From the cell containing the given text, extract its center point as (x, y) coordinate. 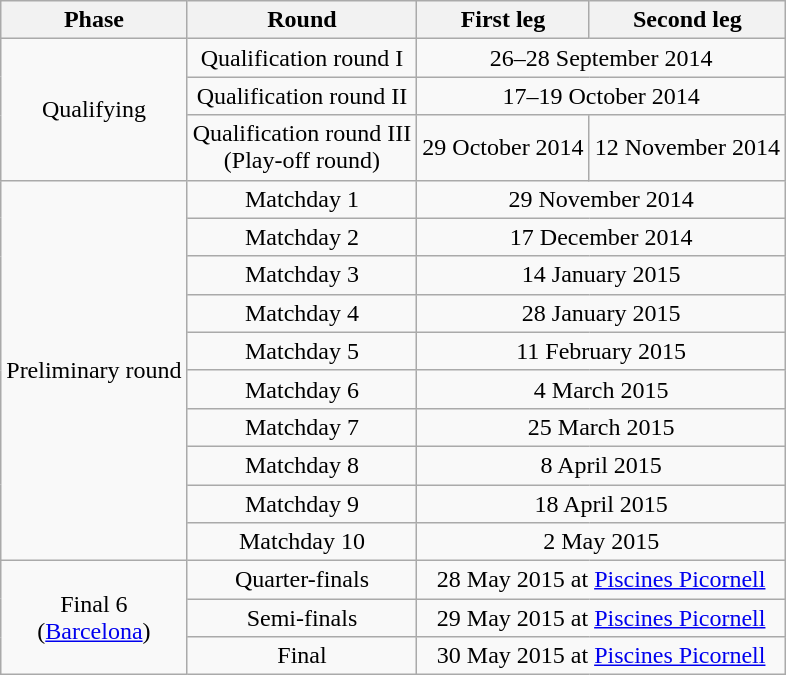
Matchday 8 (302, 465)
Qualification round III (Play-off round) (302, 148)
29 November 2014 (602, 199)
Matchday 1 (302, 199)
26–28 September 2014 (602, 58)
Matchday 7 (302, 427)
17 December 2014 (602, 237)
4 March 2015 (602, 389)
Qualification round II (302, 96)
Semi-finals (302, 618)
Matchday 3 (302, 275)
Preliminary round (94, 370)
Second leg (687, 20)
First leg (503, 20)
Final (302, 656)
Quarter-finals (302, 580)
30 May 2015 at Piscines Picornell (602, 656)
Round (302, 20)
17–19 October 2014 (602, 96)
Matchday 9 (302, 503)
Qualification round I (302, 58)
28 January 2015 (602, 313)
12 November 2014 (687, 148)
18 April 2015 (602, 503)
29 May 2015 at Piscines Picornell (602, 618)
2 May 2015 (602, 542)
Final 6(Barcelona) (94, 618)
Matchday 10 (302, 542)
29 October 2014 (503, 148)
25 March 2015 (602, 427)
Phase (94, 20)
Matchday 2 (302, 237)
11 February 2015 (602, 351)
Matchday 6 (302, 389)
14 January 2015 (602, 275)
Qualifying (94, 110)
28 May 2015 at Piscines Picornell (602, 580)
8 April 2015 (602, 465)
Matchday 5 (302, 351)
Matchday 4 (302, 313)
